Find where the given text appears and provide that cell's center as (x, y) coordinate. 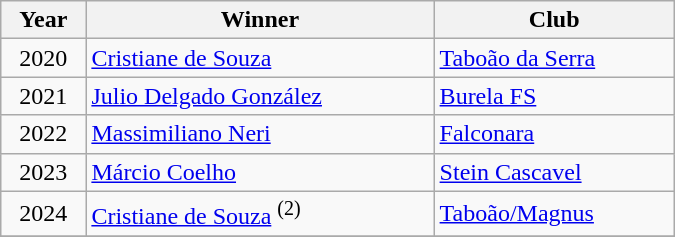
Winner (260, 20)
Year (44, 20)
2023 (44, 172)
Stein Cascavel (554, 172)
Márcio Coelho (260, 172)
Taboão da Serra (554, 58)
Cristiane de Souza (2) (260, 214)
Massimiliano Neri (260, 134)
2021 (44, 96)
2020 (44, 58)
Falconara (554, 134)
2024 (44, 214)
Cristiane de Souza (260, 58)
Taboão/Magnus (554, 214)
2022 (44, 134)
Burela FS (554, 96)
Club (554, 20)
Julio Delgado González (260, 96)
